Find where the given text appears and provide that cell's center as [X, Y] coordinate. 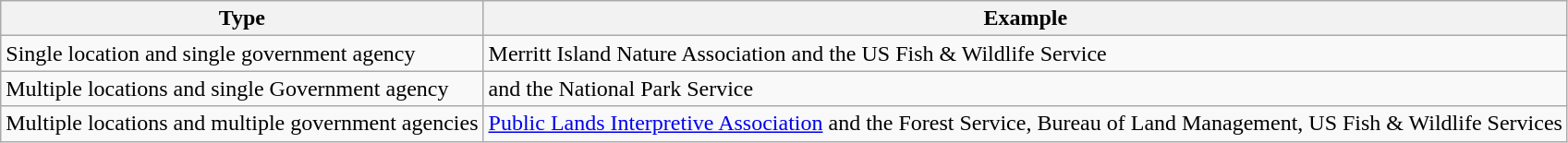
Example [1026, 18]
Type [242, 18]
Public Lands Interpretive Association and the Forest Service, Bureau of Land Management, US Fish & Wildlife Services [1026, 124]
Multiple locations and single Government agency [242, 89]
Merritt Island Nature Association and the US Fish & Wildlife Service [1026, 54]
Single location and single government agency [242, 54]
Multiple locations and multiple government agencies [242, 124]
and the National Park Service [1026, 89]
